Provide the (x, y) coordinate of the cell's center where the given text is located.  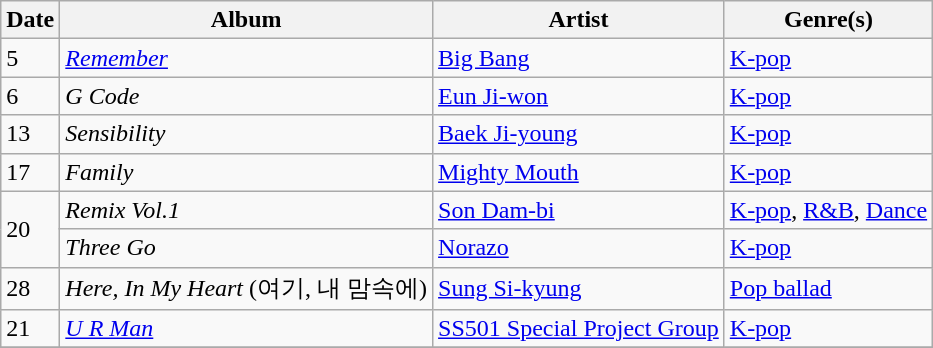
Norazo (579, 248)
6 (30, 96)
Baek Ji-young (579, 134)
5 (30, 58)
Eun Ji-won (579, 96)
Family (246, 172)
Album (246, 20)
17 (30, 172)
Remember (246, 58)
SS501 Special Project Group (579, 329)
Here, In My Heart (여기, 내 맘속에) (246, 288)
Date (30, 20)
Son Dam-bi (579, 210)
28 (30, 288)
Sung Si-kyung (579, 288)
Pop ballad (828, 288)
G Code (246, 96)
Remix Vol.1 (246, 210)
21 (30, 329)
20 (30, 229)
Sensibility (246, 134)
Genre(s) (828, 20)
Three Go (246, 248)
Big Bang (579, 58)
K-pop, R&B, Dance (828, 210)
13 (30, 134)
Artist (579, 20)
Mighty Mouth (579, 172)
U R Man (246, 329)
